For the text-containing cell, return its midpoint in (x, y) coordinate format. 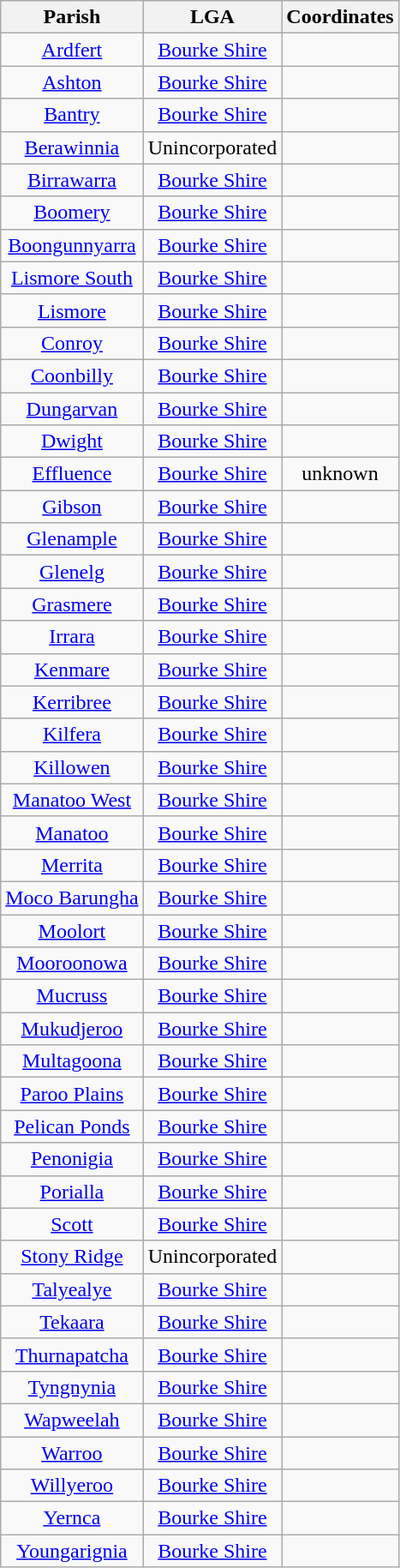
Conroy (72, 343)
Scott (72, 1224)
Birrawarra (72, 180)
Porialla (72, 1192)
Dwight (72, 442)
Gibson (72, 507)
Warroo (72, 1453)
unknown (340, 474)
Stony Ridge (72, 1257)
Parish (72, 17)
LGA (212, 17)
Glenelg (72, 572)
Effluence (72, 474)
Boongunnyarra (72, 245)
Ardfert (72, 50)
Mukudjeroo (72, 1029)
Wapweelah (72, 1420)
Killowen (72, 767)
Lismore (72, 310)
Willyeroo (72, 1486)
Dungarvan (72, 409)
Paroo Plains (72, 1094)
Glenample (72, 539)
Bantry (72, 115)
Mooroonowa (72, 964)
Kilfera (72, 735)
Thurnapatcha (72, 1355)
Irrara (72, 637)
Pelican Ponds (72, 1126)
Berawinnia (72, 147)
Tekaara (72, 1322)
Merrita (72, 865)
Penonigia (72, 1159)
Kenmare (72, 670)
Moolort (72, 930)
Lismore South (72, 278)
Ashton (72, 82)
Talyealye (72, 1289)
Manatoo (72, 832)
Kerribree (72, 702)
Coordinates (340, 17)
Mucruss (72, 996)
Coonbilly (72, 375)
Youngarignia (72, 1551)
Moco Barungha (72, 898)
Yernca (72, 1518)
Tyngnynia (72, 1387)
Multagoona (72, 1061)
Grasmere (72, 604)
Manatoo West (72, 800)
Boomery (72, 213)
